Search for the cell housing the specified text and yield its [X, Y] center coordinate. 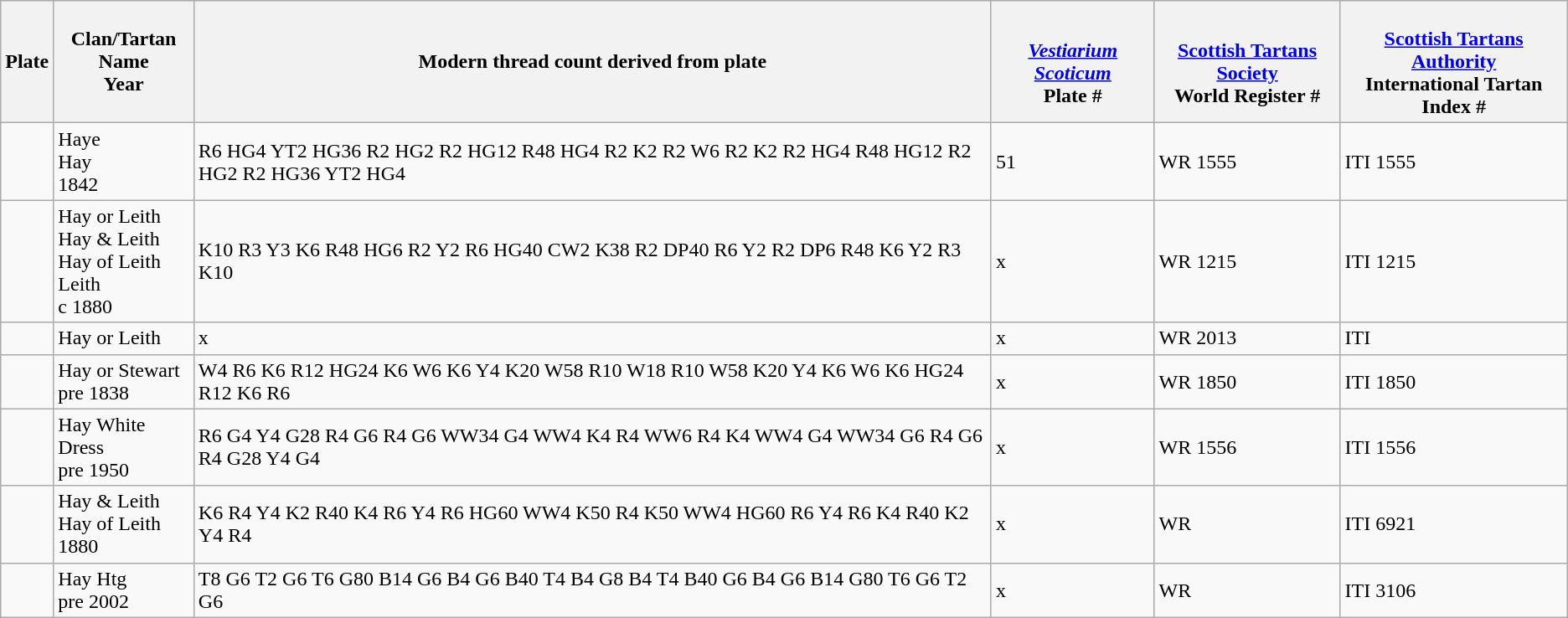
ITI [1454, 338]
HayeHay1842 [124, 162]
K10 R3 Y3 K6 R48 HG6 R2 Y2 R6 HG40 CW2 K38 R2 DP40 R6 Y2 R2 DP6 R48 K6 Y2 R3 K10 [592, 261]
Hay or Stewartpre 1838 [124, 382]
Vestiarium ScoticumPlate # [1072, 62]
WR 1556 [1247, 447]
Plate [27, 62]
WR 1850 [1247, 382]
ITI 1555 [1454, 162]
Modern thread count derived from plate [592, 62]
ITI 1215 [1454, 261]
T8 G6 T2 G6 T6 G80 B14 G6 B4 G6 B40 T4 B4 G8 B4 T4 B40 G6 B4 G6 B14 G80 T6 G6 T2 G6 [592, 590]
WR 1215 [1247, 261]
51 [1072, 162]
K6 R4 Y4 K2 R40 K4 R6 Y4 R6 HG60 WW4 K50 R4 K50 WW4 HG60 R6 Y4 R6 K4 R40 K2 Y4 R4 [592, 524]
ITI 1556 [1454, 447]
Hay Htgpre 2002 [124, 590]
R6 HG4 YT2 HG36 R2 HG2 R2 HG12 R48 HG4 R2 K2 R2 W6 R2 K2 R2 HG4 R48 HG12 R2 HG2 R2 HG36 YT2 HG4 [592, 162]
Scottish Tartans SocietyWorld Register # [1247, 62]
Hay or Leith [124, 338]
Hay White Dresspre 1950 [124, 447]
Hay & LeithHay of Leith1880 [124, 524]
ITI 6921 [1454, 524]
ITI 3106 [1454, 590]
Clan/TartanNameYear [124, 62]
Scottish Tartans AuthorityInternational Tartan Index # [1454, 62]
WR 2013 [1247, 338]
ITI 1850 [1454, 382]
WR 1555 [1247, 162]
W4 R6 K6 R12 HG24 K6 W6 K6 Y4 K20 W58 R10 W18 R10 W58 K20 Y4 K6 W6 K6 HG24 R12 K6 R6 [592, 382]
Hay or LeithHay & LeithHay of LeithLeithc 1880 [124, 261]
R6 G4 Y4 G28 R4 G6 R4 G6 WW34 G4 WW4 K4 R4 WW6 R4 K4 WW4 G4 WW34 G6 R4 G6 R4 G28 Y4 G4 [592, 447]
